Pinpoint the cell where the given text exists, returning its (x, y) midpoint coordinate. 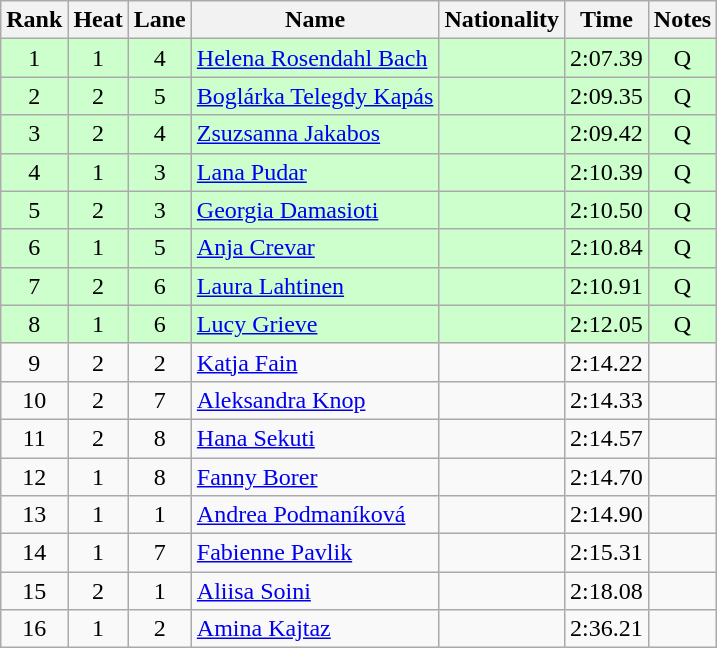
2:15.31 (607, 553)
2:07.39 (607, 58)
Aleksandra Knop (315, 400)
2:14.57 (607, 438)
Katja Fain (315, 362)
2:12.05 (607, 324)
Amina Kajtaz (315, 629)
9 (34, 362)
2:10.84 (607, 248)
Lane (160, 20)
2:09.42 (607, 134)
2:09.35 (607, 96)
15 (34, 591)
Boglárka Telegdy Kapás (315, 96)
Laura Lahtinen (315, 286)
Zsuzsanna Jakabos (315, 134)
Fanny Borer (315, 477)
14 (34, 553)
Time (607, 20)
Lana Pudar (315, 172)
13 (34, 515)
Helena Rosendahl Bach (315, 58)
10 (34, 400)
2:14.90 (607, 515)
2:36.21 (607, 629)
Lucy Grieve (315, 324)
2:14.22 (607, 362)
12 (34, 477)
Name (315, 20)
2:14.70 (607, 477)
2:18.08 (607, 591)
Fabienne Pavlik (315, 553)
Georgia Damasioti (315, 210)
16 (34, 629)
Anja Crevar (315, 248)
Rank (34, 20)
Hana Sekuti (315, 438)
11 (34, 438)
Aliisa Soini (315, 591)
2:10.39 (607, 172)
Notes (682, 20)
2:10.91 (607, 286)
Heat (98, 20)
2:14.33 (607, 400)
2:10.50 (607, 210)
Andrea Podmaníková (315, 515)
Nationality (502, 20)
